Provide the [X, Y] coordinate of the cell's center where the given text is located.  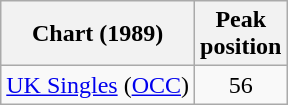
UK Singles (OCC) [98, 85]
Peakposition [241, 34]
Chart (1989) [98, 34]
56 [241, 85]
